Scan for the cell matching the given text and deliver its [x, y] coordinate at center. 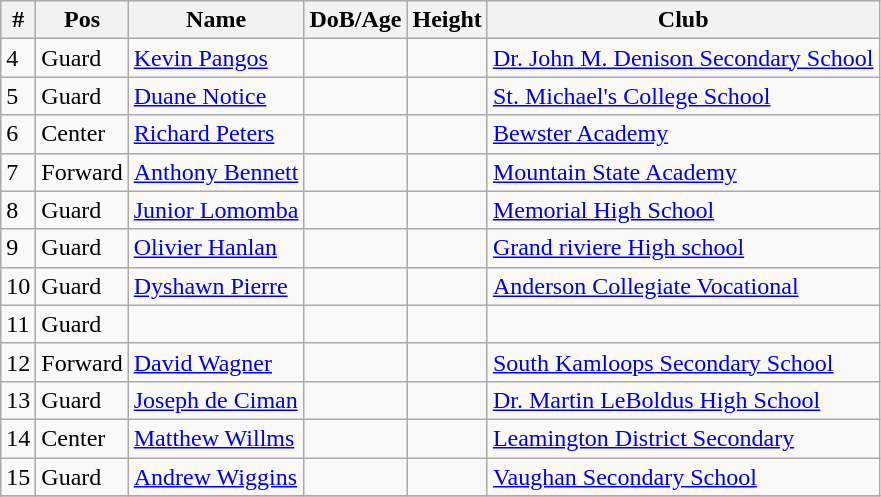
15 [18, 477]
Height [447, 20]
Grand riviere High school [683, 248]
Leamington District Secondary [683, 438]
7 [18, 172]
Vaughan Secondary School [683, 477]
6 [18, 134]
Joseph de Ciman [216, 400]
Duane Notice [216, 96]
12 [18, 362]
Richard Peters [216, 134]
Name [216, 20]
4 [18, 58]
Dyshawn Pierre [216, 286]
DoB/Age [356, 20]
South Kamloops Secondary School [683, 362]
Dr. John M. Denison Secondary School [683, 58]
Pos [82, 20]
Matthew Willms [216, 438]
9 [18, 248]
Anderson Collegiate Vocational [683, 286]
11 [18, 324]
14 [18, 438]
Bewster Academy [683, 134]
Junior Lomomba [216, 210]
David Wagner [216, 362]
10 [18, 286]
Anthony Bennett [216, 172]
5 [18, 96]
8 [18, 210]
St. Michael's College School [683, 96]
Mountain State Academy [683, 172]
Kevin Pangos [216, 58]
# [18, 20]
Andrew Wiggins [216, 477]
13 [18, 400]
Dr. Martin LeBoldus High School [683, 400]
Memorial High School [683, 210]
Olivier Hanlan [216, 248]
Club [683, 20]
